From the cell containing the given text, extract its center point as (x, y) coordinate. 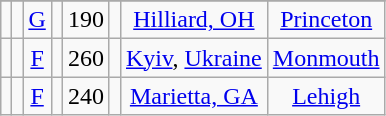
Kyiv, Ukraine (194, 58)
190 (86, 20)
Monmouth (326, 58)
G (37, 20)
240 (86, 96)
260 (86, 58)
Hilliard, OH (194, 20)
Lehigh (326, 96)
Princeton (326, 20)
Marietta, GA (194, 96)
